Detect which cell encompasses the target text, then output its (X, Y) center coordinate. 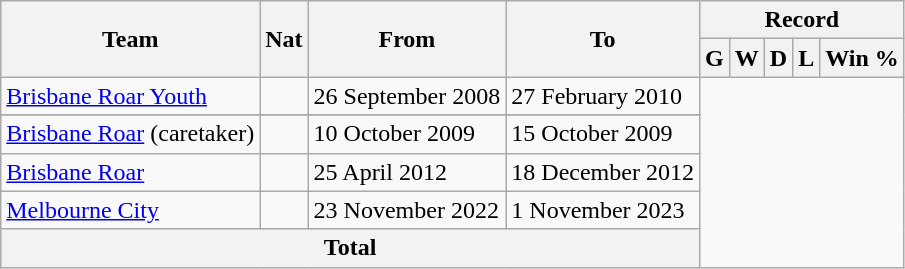
18 December 2012 (603, 172)
Brisbane Roar Youth (130, 96)
27 February 2010 (603, 96)
From (407, 39)
1 November 2023 (603, 210)
W (746, 58)
Team (130, 39)
Record (802, 20)
Melbourne City (130, 210)
D (778, 58)
26 September 2008 (407, 96)
G (714, 58)
23 November 2022 (407, 210)
10 October 2009 (407, 134)
Brisbane Roar (caretaker) (130, 134)
To (603, 39)
Total (350, 248)
L (806, 58)
Win % (862, 58)
Nat (284, 39)
15 October 2009 (603, 134)
Brisbane Roar (130, 172)
25 April 2012 (407, 172)
